Return the [X, Y] coordinate for the center point of the cell that contains the specified text.  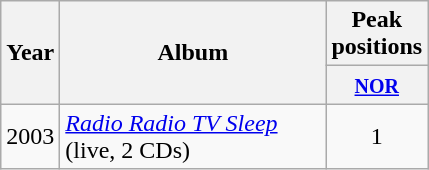
Peak positions [377, 34]
Album [193, 52]
Radio Radio TV Sleep (live, 2 CDs) [193, 136]
1 [377, 136]
Year [30, 52]
2003 [30, 136]
NOR [377, 85]
